Output the [X, Y] coordinate of the center of the cell containing the given text.  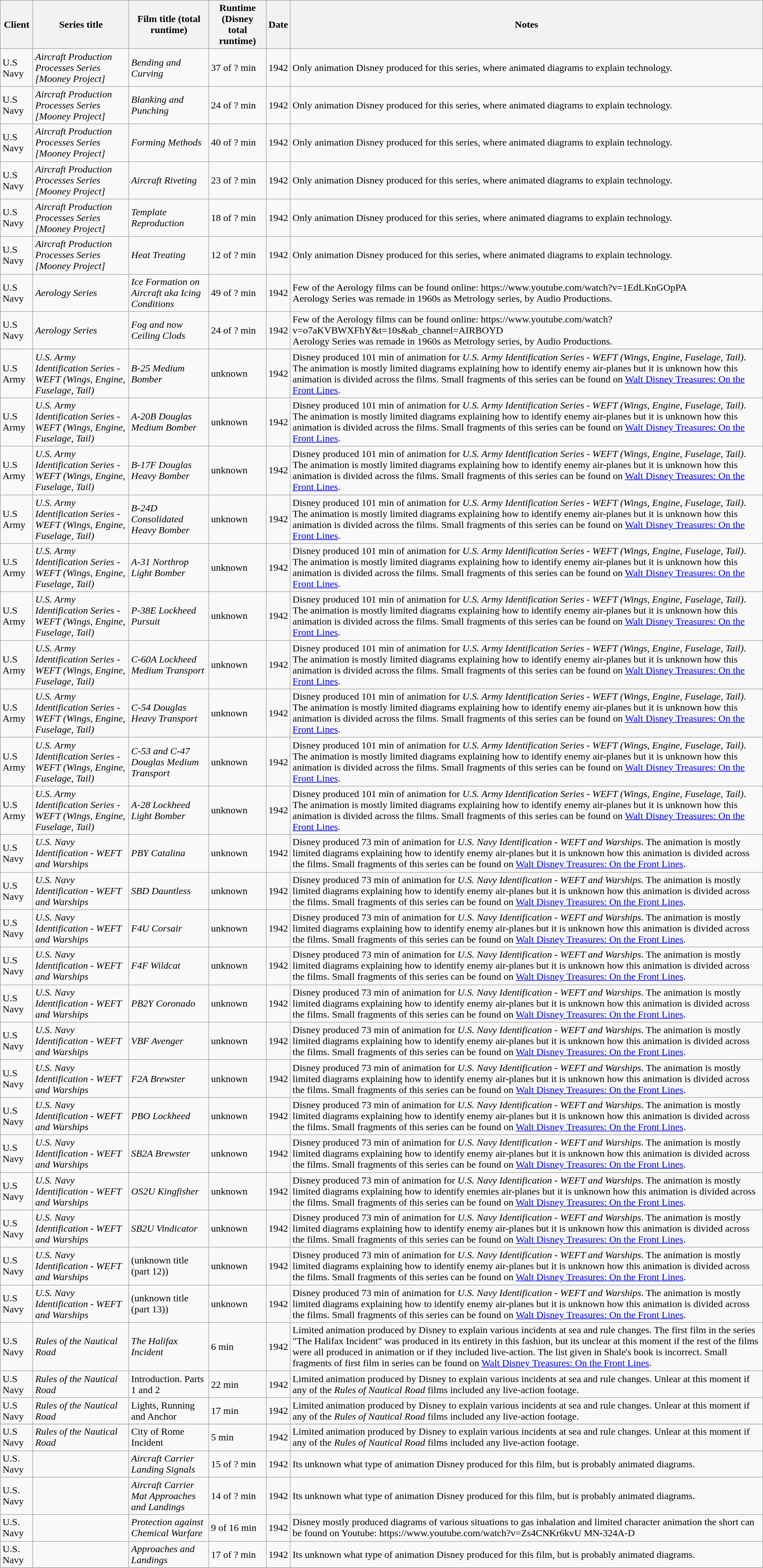
12 of ? min [237, 255]
37 of ? min [237, 68]
SBD Dauntless [169, 891]
C-60A Lockheed Medium Transport [169, 665]
Notes [527, 24]
Date [278, 24]
F2A Brewster [169, 1078]
C-54 Douglas Heavy Transport [169, 713]
OS2U Kingfisher [169, 1191]
City of Rome Incident [169, 1438]
15 of ? min [237, 1464]
A-31 Northrop Light Bomber [169, 568]
P-38E Lockheed Pursuit [169, 616]
Fog and now Ceiling Clods [169, 330]
Lights, Running and Anchor [169, 1411]
49 of ? min [237, 293]
5 min [237, 1438]
Aircraft Carrier Landing Signals [169, 1464]
22 min [237, 1385]
A-28 Lockheed Light Bomber [169, 811]
C-53 and C-47 Douglas Medium Transport [169, 762]
PBY Catalina [169, 853]
Aircraft Carrier Mat Approaches and Landings [169, 1496]
40 of ? min [237, 143]
Client [17, 24]
6 min [237, 1347]
Approaches and Landings [169, 1554]
17 min [237, 1411]
The Halifax Incident [169, 1347]
PBO Lockheed [169, 1116]
F4F Wildcat [169, 966]
Bending and Curving [169, 68]
Ice Formation on Aircraft aka Icing Conditions [169, 293]
Aircraft Riveting [169, 180]
SB2U Vindicator [169, 1229]
Template Reproduction [169, 218]
Introduction. Parts 1 and 2 [169, 1385]
Protection against Chemical Warfare [169, 1528]
A-20B Douglas Medium Bomber [169, 422]
Runtime (Disney total runtime) [237, 24]
B-24D Consolidated Heavy Bomber [169, 519]
17 of ? min [237, 1554]
Blanking and Punching [169, 105]
9 of 16 min [237, 1528]
14 of ? min [237, 1496]
SB2A Brewster [169, 1153]
23 of ? min [237, 180]
B-25 Medium Bomber [169, 373]
B-17F Douglas Heavy Bomber [169, 470]
(unknown title (part 12)) [169, 1266]
Film title (total runtime) [169, 24]
(unknown title (part 13)) [169, 1304]
F4U Corsair [169, 928]
Series title [81, 24]
Forming Methods [169, 143]
Heat Treating [169, 255]
18 of ? min [237, 218]
PB2Y Coronado [169, 1003]
VBF Avenger [169, 1041]
